Output the [x, y] coordinate of the center of the cell containing the given text.  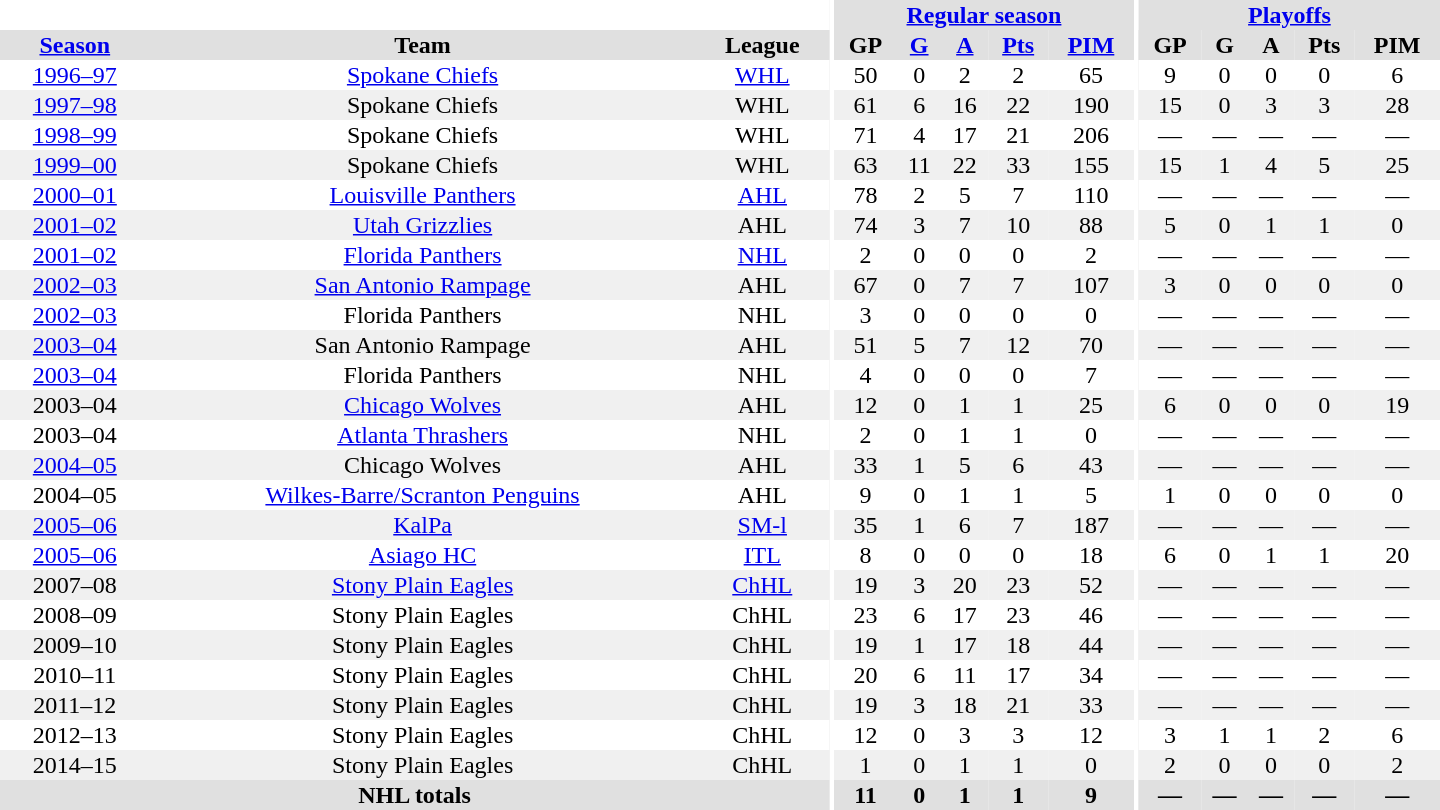
2011–12 [75, 705]
63 [865, 165]
110 [1090, 195]
28 [1397, 105]
50 [865, 75]
107 [1090, 285]
71 [865, 135]
187 [1090, 525]
34 [1090, 675]
Atlanta Thrashers [423, 435]
Regular season [984, 15]
35 [865, 525]
2000–01 [75, 195]
1999–00 [75, 165]
44 [1090, 645]
2012–13 [75, 735]
League [762, 45]
67 [865, 285]
2009–10 [75, 645]
KalPa [423, 525]
16 [965, 105]
78 [865, 195]
NHL totals [414, 795]
1997–98 [75, 105]
10 [1018, 225]
88 [1090, 225]
52 [1090, 585]
51 [865, 345]
206 [1090, 135]
190 [1090, 105]
ITL [762, 555]
61 [865, 105]
Louisville Panthers [423, 195]
2014–15 [75, 765]
74 [865, 225]
Utah Grizzlies [423, 225]
8 [865, 555]
Team [423, 45]
43 [1090, 465]
Wilkes-Barre/Scranton Penguins [423, 495]
2010–11 [75, 675]
1996–97 [75, 75]
70 [1090, 345]
Playoffs [1290, 15]
1998–99 [75, 135]
155 [1090, 165]
Season [75, 45]
SM-l [762, 525]
2007–08 [75, 585]
65 [1090, 75]
46 [1090, 615]
2008–09 [75, 615]
Asiago HC [423, 555]
